Return [X, Y] of the center of cell containing provided text 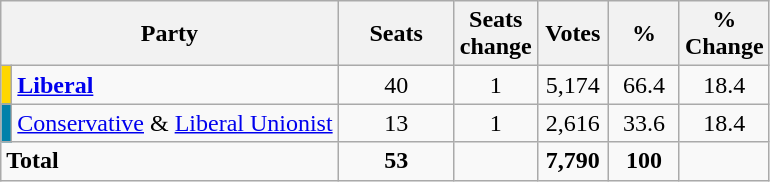
100 [644, 161]
66.4 [644, 85]
7,790 [572, 161]
Conservative & Liberal Unionist [175, 123]
% [644, 34]
Liberal [175, 85]
Total [170, 161]
Party [170, 34]
Votes [572, 34]
5,174 [572, 85]
13 [396, 123]
2,616 [572, 123]
33.6 [644, 123]
40 [396, 85]
% Change [724, 34]
53 [396, 161]
Seats change [496, 34]
Seats [396, 34]
